Search for the cell housing the specified text and yield its [x, y] center coordinate. 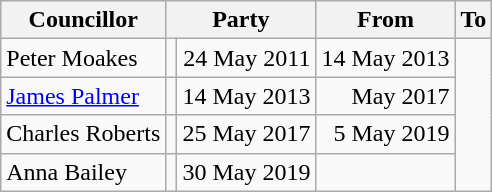
Party [241, 20]
Charles Roberts [84, 134]
James Palmer [84, 96]
Peter Moakes [84, 58]
Councillor [84, 20]
May 2017 [386, 96]
Anna Bailey [84, 172]
24 May 2011 [246, 58]
25 May 2017 [246, 134]
5 May 2019 [386, 134]
To [474, 20]
30 May 2019 [246, 172]
From [386, 20]
